Return [x, y] of the center of cell containing provided text 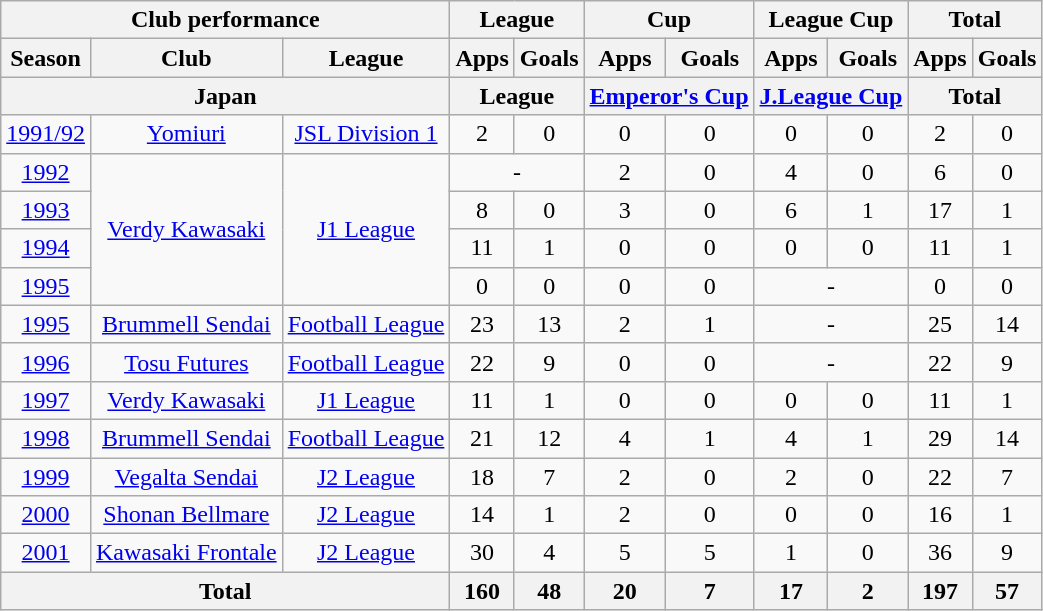
18 [482, 477]
2001 [46, 553]
1997 [46, 400]
1992 [46, 172]
Cup [669, 20]
1996 [46, 362]
8 [482, 210]
1998 [46, 438]
36 [940, 553]
1999 [46, 477]
Club [186, 58]
2000 [46, 515]
Shonan Bellmare [186, 515]
25 [940, 324]
Kawasaki Frontale [186, 553]
12 [549, 438]
1993 [46, 210]
1991/92 [46, 134]
21 [482, 438]
30 [482, 553]
16 [940, 515]
J.League Cup [831, 96]
13 [549, 324]
3 [625, 210]
Season [46, 58]
48 [549, 591]
Tosu Futures [186, 362]
197 [940, 591]
20 [625, 591]
160 [482, 591]
57 [1007, 591]
Japan [226, 96]
JSL Division 1 [366, 134]
Yomiuri [186, 134]
League Cup [831, 20]
23 [482, 324]
Club performance [226, 20]
Emperor's Cup [669, 96]
Vegalta Sendai [186, 477]
29 [940, 438]
1994 [46, 248]
